Extract the [x, y] coordinate from the center of the cell holding the provided text.  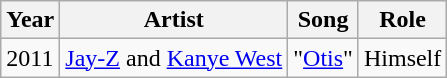
Role [402, 20]
2011 [30, 58]
Song [324, 20]
Year [30, 20]
Artist [174, 20]
Jay-Z and Kanye West [174, 58]
Himself [402, 58]
"Otis" [324, 58]
